Locate the cell with the specified text and output its [x, y] center coordinate. 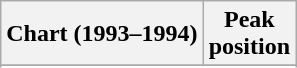
Peakposition [249, 34]
Chart (1993–1994) [102, 34]
